Extract the (X, Y) coordinate from the center of the cell holding the provided text.  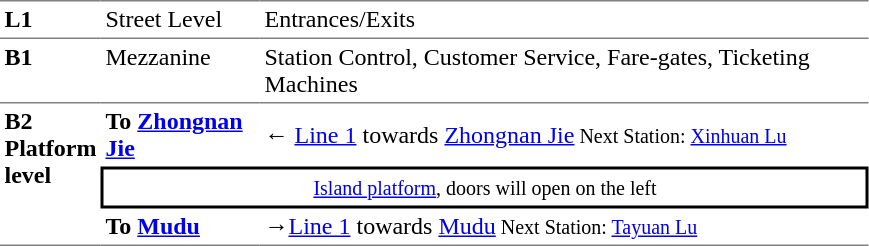
Station Control, Customer Service, Fare-gates, Ticketing Machines (564, 70)
Island platform, doors will open on the left (485, 187)
B1 (50, 70)
L1 (50, 20)
Street Level (180, 20)
B2Platform level (50, 174)
To Zhongnan Jie (180, 134)
To Mudu (180, 227)
Mezzanine (180, 70)
Entrances/Exits (564, 20)
→Line 1 towards Mudu Next Station: Tayuan Lu (564, 227)
← Line 1 towards Zhongnan Jie Next Station: Xinhuan Lu (564, 134)
